Capture the cell that displays the provided text and extract its [X, Y] central coordinate. 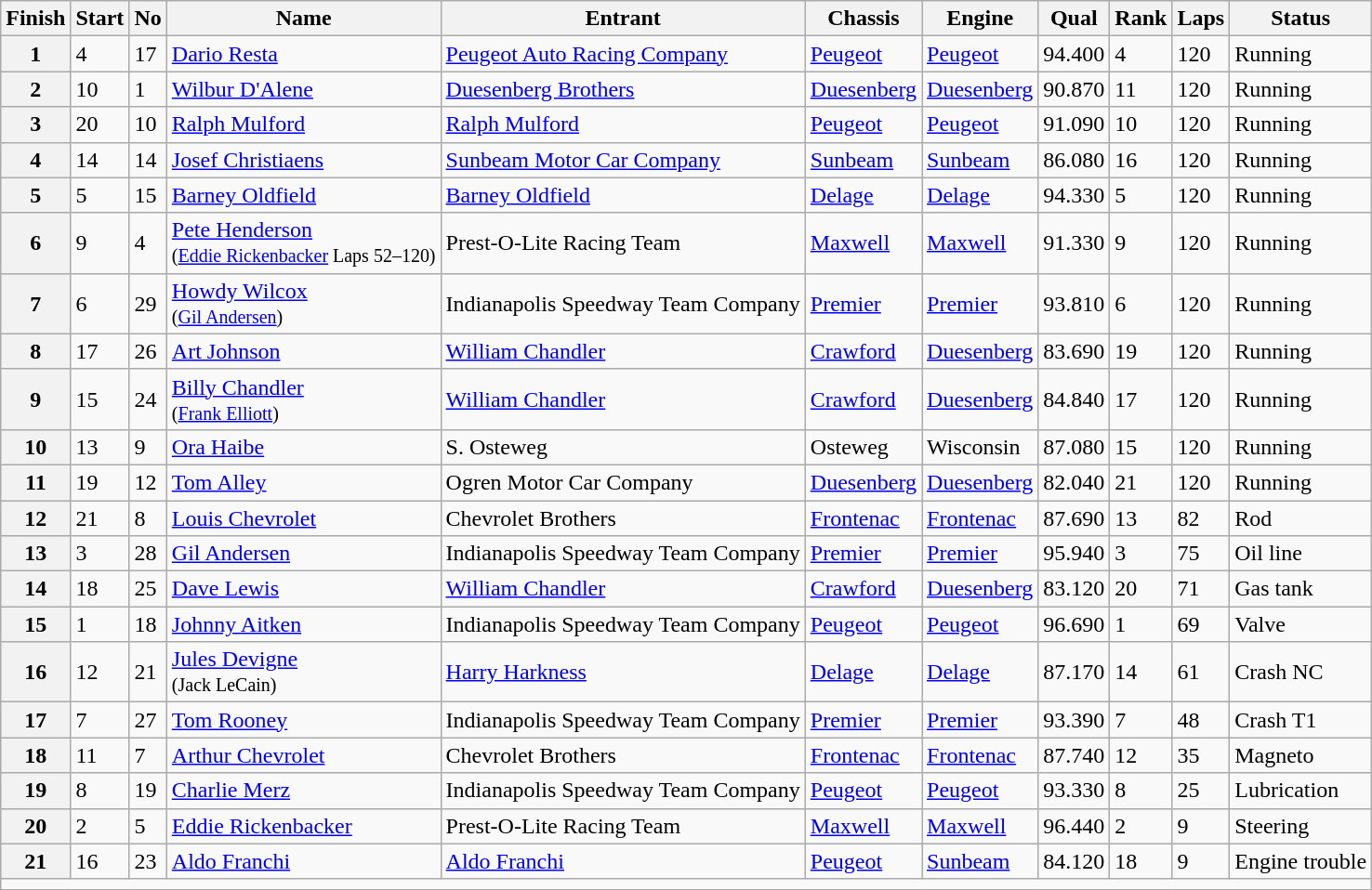
87.740 [1075, 755]
35 [1201, 755]
75 [1201, 554]
Tom Alley [303, 482]
Eddie Rickenbacker [303, 826]
82 [1201, 517]
Wilbur D'Alene [303, 89]
48 [1201, 720]
95.940 [1075, 554]
Peugeot Auto Racing Company [623, 54]
Rank [1141, 19]
96.690 [1075, 624]
96.440 [1075, 826]
24 [148, 399]
Pete Henderson (Eddie Rickenbacker Laps 52–120) [303, 243]
Steering [1301, 826]
93.810 [1075, 303]
87.170 [1075, 673]
83.690 [1075, 351]
Ogren Motor Car Company [623, 482]
90.870 [1075, 89]
Start [100, 19]
27 [148, 720]
Finish [35, 19]
Howdy Wilcox(Gil Andersen) [303, 303]
Valve [1301, 624]
83.120 [1075, 589]
Lubrication [1301, 791]
Entrant [623, 19]
87.080 [1075, 447]
93.390 [1075, 720]
Duesenberg Brothers [623, 89]
71 [1201, 589]
Gil Andersen [303, 554]
No [148, 19]
Arthur Chevrolet [303, 755]
Crash NC [1301, 673]
Rod [1301, 517]
82.040 [1075, 482]
Status [1301, 19]
94.330 [1075, 195]
Gas tank [1301, 589]
Charlie Merz [303, 791]
Chassis [863, 19]
29 [148, 303]
Name [303, 19]
Magneto [1301, 755]
Osteweg [863, 447]
Wisconsin [980, 447]
86.080 [1075, 160]
Crash T1 [1301, 720]
Art Johnson [303, 351]
Ora Haibe [303, 447]
Qual [1075, 19]
93.330 [1075, 791]
Oil line [1301, 554]
Jules Devigne (Jack LeCain) [303, 673]
Tom Rooney [303, 720]
87.690 [1075, 517]
Louis Chevrolet [303, 517]
91.330 [1075, 243]
23 [148, 861]
84.840 [1075, 399]
28 [148, 554]
94.400 [1075, 54]
Dario Resta [303, 54]
Sunbeam Motor Car Company [623, 160]
S. Osteweg [623, 447]
Billy Chandler(Frank Elliott) [303, 399]
Engine [980, 19]
Laps [1201, 19]
Engine trouble [1301, 861]
69 [1201, 624]
26 [148, 351]
Dave Lewis [303, 589]
61 [1201, 673]
Harry Harkness [623, 673]
Johnny Aitken [303, 624]
91.090 [1075, 124]
Josef Christiaens [303, 160]
84.120 [1075, 861]
